Determine the [X, Y] coordinate at the center of the cell enclosing the given text.  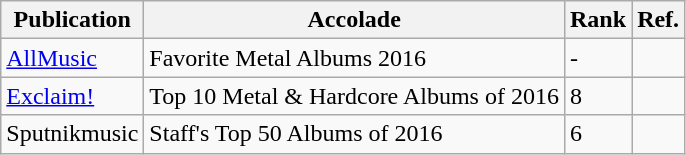
- [598, 58]
Favorite Metal Albums 2016 [354, 58]
Sputnikmusic [72, 134]
Accolade [354, 20]
Top 10 Metal & Hardcore Albums of 2016 [354, 96]
8 [598, 96]
6 [598, 134]
Exclaim! [72, 96]
Staff's Top 50 Albums of 2016 [354, 134]
Publication [72, 20]
AllMusic [72, 58]
Ref. [658, 20]
Rank [598, 20]
